Locate the cell with the specified text and output its [x, y] center coordinate. 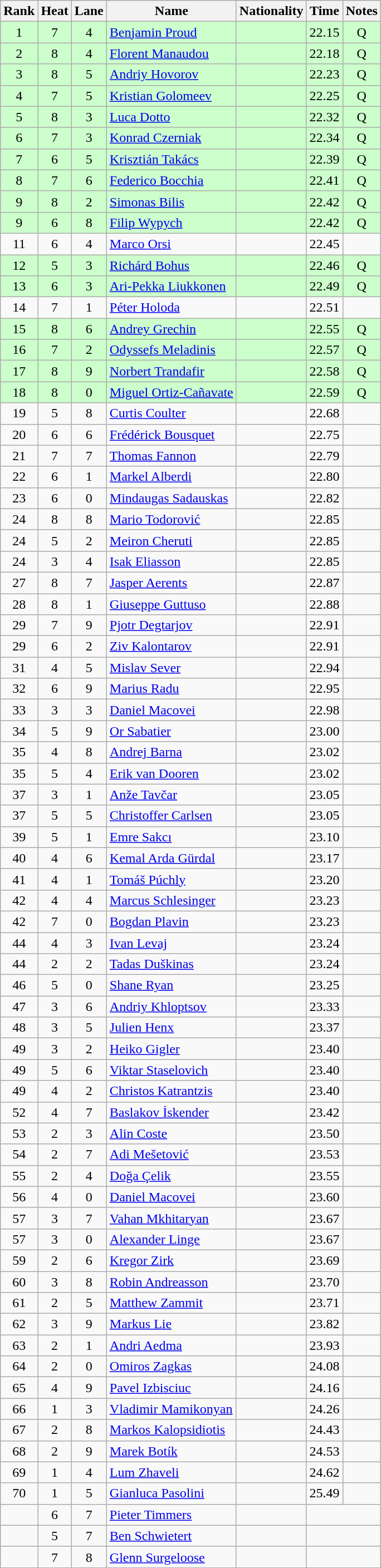
23.00 [324, 731]
Vahan Mkhitaryan [172, 1218]
Florent Manaudou [172, 53]
Pavel Izbisciuc [172, 1388]
22.75 [324, 435]
Alin Coste [172, 1133]
Frédérick Bousquet [172, 435]
23.10 [324, 837]
Markel Alberdi [172, 477]
68 [19, 1451]
23.70 [324, 1281]
22.55 [324, 329]
Erik van Dooren [172, 773]
32 [19, 689]
24.43 [324, 1430]
Or Sabatier [172, 731]
Simonas Bilis [172, 201]
Péter Holoda [172, 308]
Tadas Duškinas [172, 964]
Richárd Bohus [172, 265]
31 [19, 668]
22.80 [324, 477]
Marcus Schlesinger [172, 900]
22.51 [324, 308]
16 [19, 350]
22.68 [324, 413]
28 [19, 604]
22.57 [324, 350]
11 [19, 244]
Marius Radu [172, 689]
69 [19, 1472]
24.08 [324, 1367]
Miguel Ortiz-Cañavate [172, 392]
Baslakov İskender [172, 1112]
48 [19, 1028]
56 [19, 1197]
Pjotr Degtarjov [172, 625]
Christos Katrantzis [172, 1091]
Giuseppe Guttuso [172, 604]
Nationality [271, 11]
12 [19, 265]
15 [19, 329]
Mislav Sever [172, 668]
Kemal Arda Gürdal [172, 858]
Konrad Czerniak [172, 138]
Krisztián Takács [172, 159]
Doğa Çelik [172, 1176]
46 [19, 985]
Heiko Gigler [172, 1049]
22.49 [324, 287]
22.34 [324, 138]
Notes [362, 11]
23.42 [324, 1112]
22.25 [324, 96]
Julien Henx [172, 1028]
23.37 [324, 1028]
Time [324, 11]
65 [19, 1388]
22.82 [324, 498]
23.25 [324, 985]
14 [19, 308]
23 [19, 498]
Marek Botík [172, 1451]
24.26 [324, 1409]
22.58 [324, 371]
Meiron Cheruti [172, 540]
Andrey Grechin [172, 329]
34 [19, 731]
Andrej Barna [172, 752]
23.53 [324, 1155]
Christoffer Carlsen [172, 816]
55 [19, 1176]
22.87 [324, 583]
Name [172, 11]
Anže Tavčar [172, 795]
Federico Bocchia [172, 180]
Pieter Timmers [172, 1515]
Alexander Linge [172, 1239]
23.20 [324, 879]
13 [19, 287]
22.39 [324, 159]
22.41 [324, 180]
Curtis Coulter [172, 413]
Andriy Khloptsov [172, 1007]
23.33 [324, 1007]
19 [19, 413]
25.49 [324, 1493]
22 [19, 477]
22.59 [324, 392]
Ivan Levaj [172, 943]
Benjamin Proud [172, 32]
23.93 [324, 1345]
23.17 [324, 858]
63 [19, 1345]
27 [19, 583]
Rank [19, 11]
54 [19, 1155]
23.69 [324, 1260]
41 [19, 879]
33 [19, 710]
22.88 [324, 604]
23.71 [324, 1303]
Luca Dotto [172, 117]
52 [19, 1112]
23.50 [324, 1133]
53 [19, 1133]
22.79 [324, 456]
22.32 [324, 117]
Odyssefs Meladinis [172, 350]
24.16 [324, 1388]
Gianluca Pasolini [172, 1493]
Thomas Fannon [172, 456]
64 [19, 1367]
22.98 [324, 710]
Norbert Trandafir [172, 371]
Heat [55, 11]
22.46 [324, 265]
Ziv Kalontarov [172, 647]
59 [19, 1260]
39 [19, 837]
61 [19, 1303]
Lum Zhaveli [172, 1472]
Ben Schwietert [172, 1536]
Glenn Surgeloose [172, 1557]
Marco Orsi [172, 244]
Lane [89, 11]
22.94 [324, 668]
Emre Sakcı [172, 837]
18 [19, 392]
22.45 [324, 244]
Isak Eliasson [172, 561]
Markus Lie [172, 1324]
22.18 [324, 53]
24.62 [324, 1472]
Ari-Pekka Liukkonen [172, 287]
Tomáš Púchly [172, 879]
62 [19, 1324]
Mindaugas Sadauskas [172, 498]
24.53 [324, 1451]
Andriy Hovorov [172, 75]
23.82 [324, 1324]
47 [19, 1007]
70 [19, 1493]
Omiros Zagkas [172, 1367]
23.60 [324, 1197]
22.15 [324, 32]
60 [19, 1281]
20 [19, 435]
Kristian Golomeev [172, 96]
22.95 [324, 689]
Viktar Staselovich [172, 1070]
Jasper Aerents [172, 583]
Kregor Zirk [172, 1260]
Vladimir Mamikonyan [172, 1409]
Andri Aedma [172, 1345]
21 [19, 456]
17 [19, 371]
Filip Wypych [172, 223]
67 [19, 1430]
Bogdan Plavin [172, 921]
Matthew Zammit [172, 1303]
Markos Kalopsidiotis [172, 1430]
22.23 [324, 75]
Adi Mešetović [172, 1155]
Mario Todorović [172, 519]
66 [19, 1409]
40 [19, 858]
Robin Andreasson [172, 1281]
Shane Ryan [172, 985]
23.55 [324, 1176]
